Pinpoint the cell where the given text exists, returning its [X, Y] midpoint coordinate. 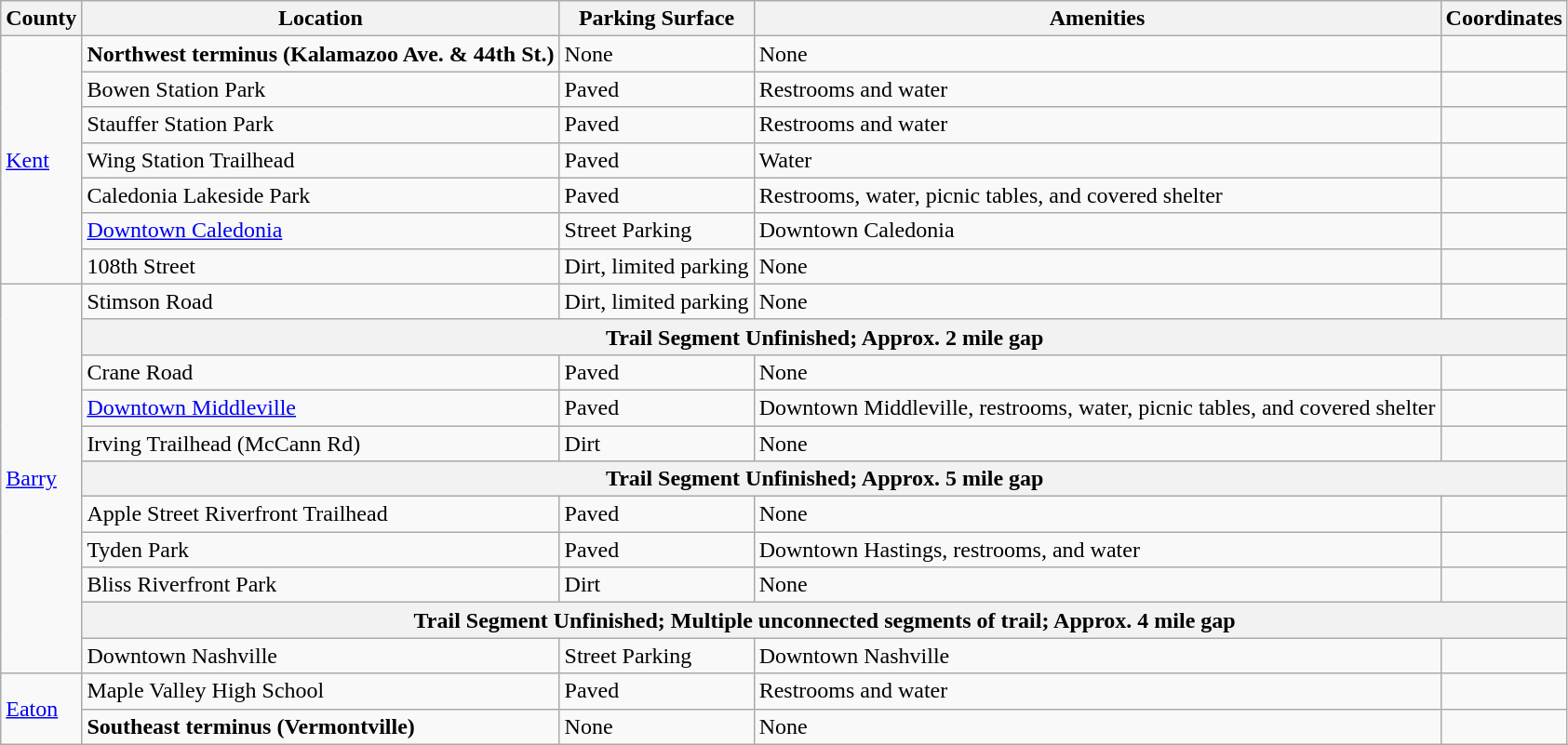
Tyden Park [320, 550]
Apple Street Riverfront Trailhead [320, 514]
108th Street [320, 266]
Bliss Riverfront Park [320, 585]
Wing Station Trailhead [320, 160]
County [41, 19]
Bowen Station Park [320, 89]
Water [1097, 160]
Parking Surface [657, 19]
Southeast terminus (Vermontville) [320, 726]
Northwest terminus (Kalamazoo Ave. & 44th St.) [320, 54]
Trail Segment Unfinished; Approx. 5 mile gap [824, 479]
Trail Segment Unfinished; Approx. 2 mile gap [824, 337]
Stimson Road [320, 301]
Coordinates [1504, 19]
Eaton [41, 709]
Restrooms, water, picnic tables, and covered shelter [1097, 195]
Downtown Middleville [320, 407]
Stauffer Station Park [320, 125]
Caledonia Lakeside Park [320, 195]
Downtown Hastings, restrooms, and water [1097, 550]
Kent [41, 160]
Crane Road [320, 372]
Downtown Middleville, restrooms, water, picnic tables, and covered shelter [1097, 407]
Irving Trailhead (McCann Rd) [320, 444]
Trail Segment Unfinished; Multiple unconnected segments of trail; Approx. 4 mile gap [824, 620]
Amenities [1097, 19]
Location [320, 19]
Maple Valley High School [320, 691]
Barry [41, 478]
